Output the [X, Y] coordinate of the center of the cell containing the given text.  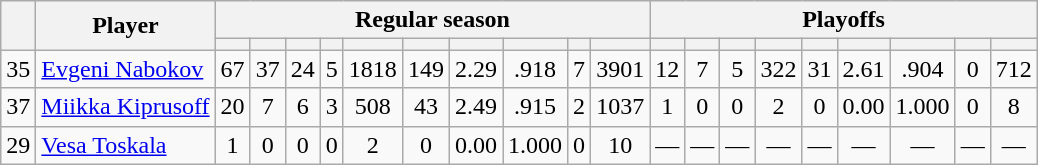
6 [302, 107]
Evgeni Nabokov [126, 69]
67 [232, 69]
2.29 [476, 69]
31 [820, 69]
Player [126, 26]
Regular season [432, 20]
Vesa Toskala [126, 145]
8 [1014, 107]
3901 [620, 69]
10 [620, 145]
24 [302, 69]
1818 [372, 69]
1037 [620, 107]
2.49 [476, 107]
Miikka Kiprusoff [126, 107]
20 [232, 107]
322 [778, 69]
2.61 [864, 69]
712 [1014, 69]
43 [426, 107]
35 [18, 69]
29 [18, 145]
508 [372, 107]
.915 [536, 107]
149 [426, 69]
.918 [536, 69]
Playoffs [844, 20]
.904 [922, 69]
3 [332, 107]
12 [668, 69]
